Identify which cell holds the provided text, then report its [x, y] central coordinate. 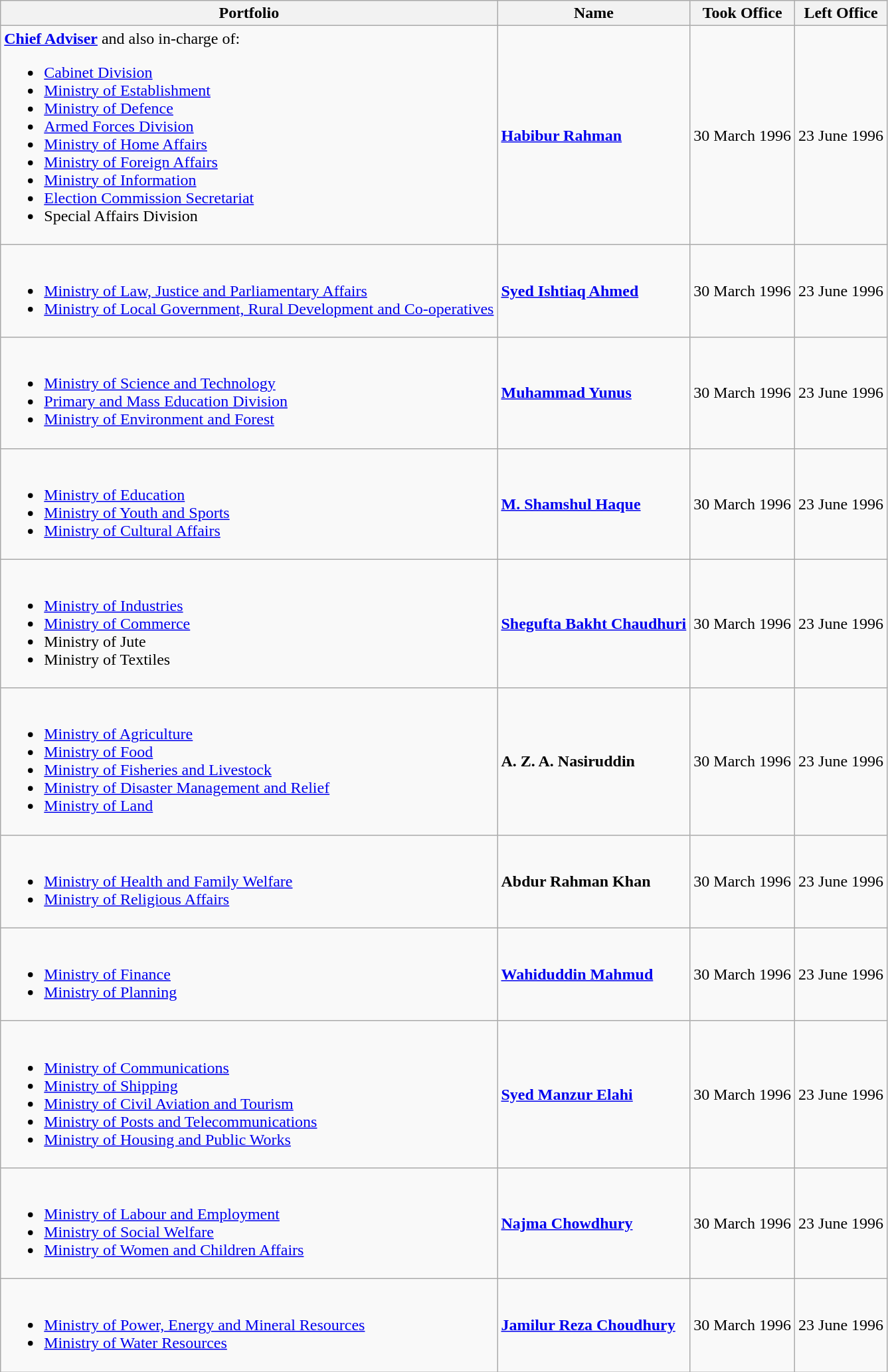
Ministry of Science and TechnologyPrimary and Mass Education DivisionMinistry of Environment and Forest [249, 393]
Ministry of Power, Energy and Mineral ResourcesMinistry of Water Resources [249, 1325]
Shegufta Bakht Chaudhuri [594, 624]
Ministry of Law, Justice and Parliamentary AffairsMinistry of Local Government, Rural Development and Co-operatives [249, 291]
Syed Ishtiaq Ahmed [594, 291]
Ministry of AgricultureMinistry of FoodMinistry of Fisheries and LivestockMinistry of Disaster Management and ReliefMinistry of Land [249, 761]
Wahiduddin Mahmud [594, 974]
A. Z. A. Nasiruddin [594, 761]
Ministry of EducationMinistry of Youth and SportsMinistry of Cultural Affairs [249, 503]
Muhammad Yunus [594, 393]
Habibur Rahman [594, 135]
Ministry of Health and Family WelfareMinistry of Religious Affairs [249, 881]
Ministry of FinanceMinistry of Planning [249, 974]
Took Office [743, 13]
Najma Chowdhury [594, 1223]
Portfolio [249, 13]
Ministry of Labour and EmploymentMinistry of Social WelfareMinistry of Women and Children Affairs [249, 1223]
Syed Manzur Elahi [594, 1094]
M. Shamshul Haque [594, 503]
Left Office [841, 13]
Abdur Rahman Khan [594, 881]
Jamilur Reza Choudhury [594, 1325]
Name [594, 13]
Ministry of IndustriesMinistry of CommerceMinistry of JuteMinistry of Textiles [249, 624]
